Search for the cell housing the specified text and yield its [x, y] center coordinate. 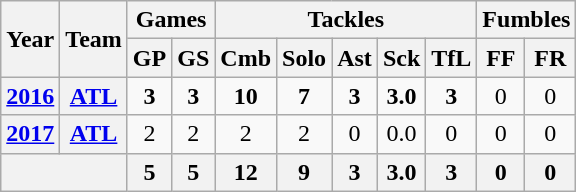
10 [246, 96]
GS [194, 58]
9 [304, 172]
2017 [30, 134]
Year [30, 39]
Fumbles [526, 20]
Tackles [346, 20]
GP [149, 58]
Team [94, 39]
7 [304, 96]
Games [170, 20]
Cmb [246, 58]
Solo [304, 58]
Ast [355, 58]
2016 [30, 96]
TfL [452, 58]
FF [501, 58]
12 [246, 172]
Sck [401, 58]
FR [550, 58]
0.0 [401, 134]
